Find where the given text appears and provide that cell's center as (x, y) coordinate. 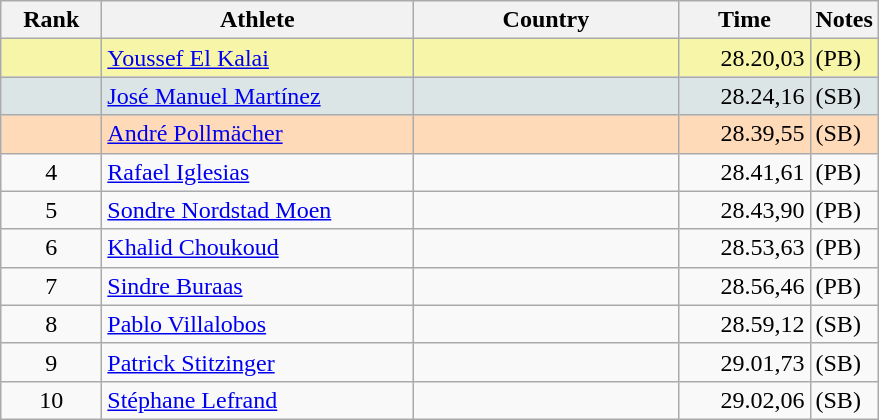
7 (52, 286)
28.53,63 (744, 248)
9 (52, 362)
5 (52, 210)
6 (52, 248)
Sondre Nordstad Moen (258, 210)
29.02,06 (744, 400)
8 (52, 324)
28.56,46 (744, 286)
Pablo Villalobos (258, 324)
Rank (52, 20)
Khalid Choukoud (258, 248)
Stéphane Lefrand (258, 400)
28.20,03 (744, 58)
Rafael Iglesias (258, 172)
Sindre Buraas (258, 286)
10 (52, 400)
4 (52, 172)
Time (744, 20)
28.24,16 (744, 96)
Patrick Stitzinger (258, 362)
Notes (844, 20)
29.01,73 (744, 362)
Country (546, 20)
28.43,90 (744, 210)
28.41,61 (744, 172)
Athlete (258, 20)
28.59,12 (744, 324)
José Manuel Martínez (258, 96)
André Pollmächer (258, 134)
Youssef El Kalai (258, 58)
28.39,55 (744, 134)
